Search for the cell housing the specified text and yield its (X, Y) center coordinate. 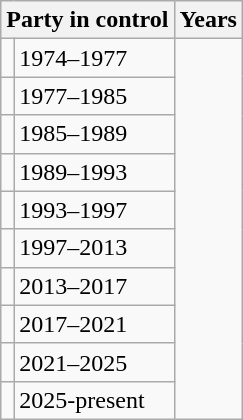
2021–2025 (94, 362)
2025-present (94, 400)
1997–2013 (94, 248)
1974–1977 (94, 58)
Years (208, 20)
Party in control (88, 20)
1993–1997 (94, 210)
2017–2021 (94, 324)
1985–1989 (94, 134)
1989–1993 (94, 172)
1977–1985 (94, 96)
2013–2017 (94, 286)
